Identify which cell holds the provided text, then report its [x, y] central coordinate. 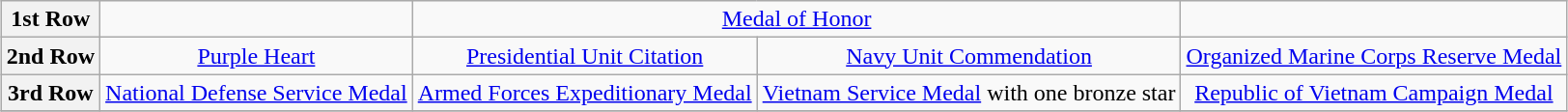
Republic of Vietnam Campaign Medal [1374, 93]
Organized Marine Corps Reserve Medal [1374, 56]
Purple Heart [257, 56]
Medal of Honor [797, 19]
National Defense Service Medal [257, 93]
Presidential Unit Citation [585, 56]
2nd Row [50, 56]
Vietnam Service Medal with one bronze star [969, 93]
1st Row [50, 19]
3rd Row [50, 93]
Navy Unit Commendation [969, 56]
Armed Forces Expeditionary Medal [585, 93]
